Capture the cell that displays the provided text and extract its [x, y] central coordinate. 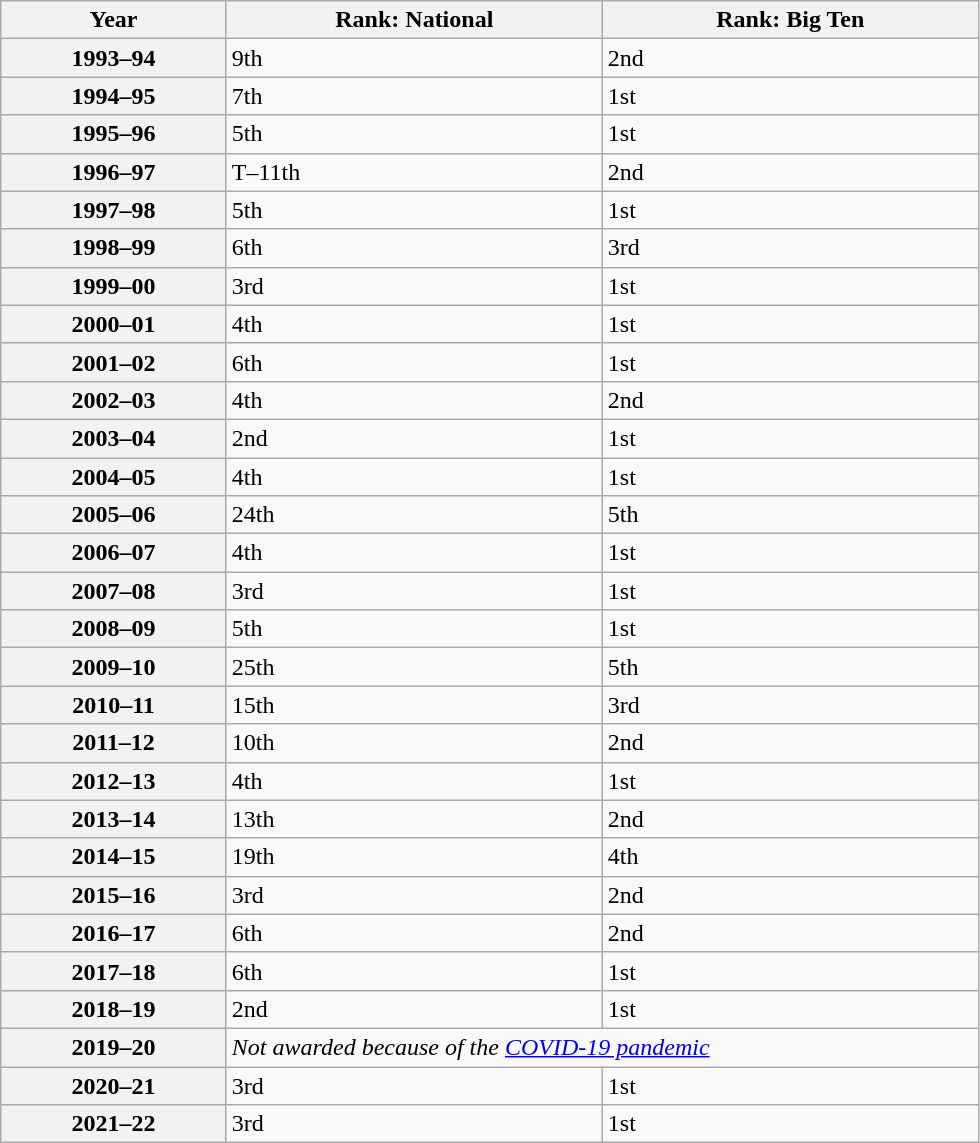
2012–13 [114, 781]
2014–15 [114, 857]
2002–03 [114, 400]
2013–14 [114, 819]
T–11th [414, 172]
2017–18 [114, 971]
Not awarded because of the COVID-19 pandemic [602, 1047]
2000–01 [114, 324]
2006–07 [114, 553]
7th [414, 96]
2011–12 [114, 743]
1996–97 [114, 172]
2018–19 [114, 1009]
2001–02 [114, 362]
1995–96 [114, 134]
2019–20 [114, 1047]
2003–04 [114, 438]
2015–16 [114, 895]
2004–05 [114, 477]
19th [414, 857]
13th [414, 819]
24th [414, 515]
1994–95 [114, 96]
2020–21 [114, 1085]
25th [414, 667]
Rank: National [414, 20]
2016–17 [114, 933]
2007–08 [114, 591]
9th [414, 58]
2008–09 [114, 629]
1993–94 [114, 58]
10th [414, 743]
1997–98 [114, 210]
1999–00 [114, 286]
2010–11 [114, 705]
2021–22 [114, 1124]
15th [414, 705]
1998–99 [114, 248]
Rank: Big Ten [790, 20]
2005–06 [114, 515]
2009–10 [114, 667]
Year [114, 20]
